Find where the given text appears and provide that cell's center as [X, Y] coordinate. 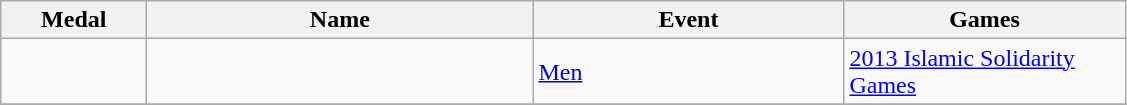
Men [688, 72]
Name [340, 20]
Games [984, 20]
Medal [74, 20]
Event [688, 20]
2013 Islamic Solidarity Games [984, 72]
